Identify which cell holds the provided text, then report its [X, Y] central coordinate. 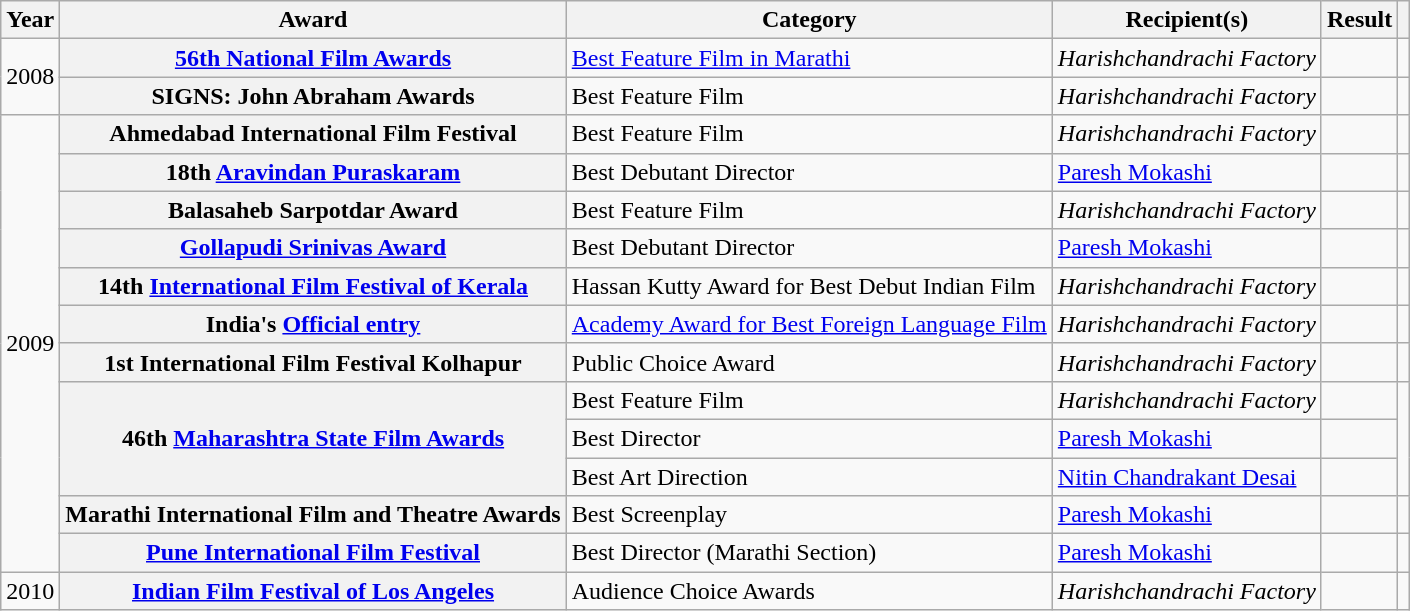
Year [30, 20]
Recipient(s) [1186, 20]
14th International Film Festival of Kerala [313, 286]
Best Director [809, 438]
2009 [30, 344]
Gollapudi Srinivas Award [313, 248]
Best Art Direction [809, 477]
India's Official entry [313, 324]
Result [1359, 20]
Nitin Chandrakant Desai [1186, 477]
Public Choice Award [809, 362]
Ahmedabad International Film Festival [313, 134]
SIGNS: John Abraham Awards [313, 96]
Balasaheb Sarpotdar Award [313, 210]
18th Aravindan Puraskaram [313, 172]
46th Maharashtra State Film Awards [313, 438]
Marathi International Film and Theatre Awards [313, 515]
Indian Film Festival of Los Angeles [313, 591]
Best Feature Film in Marathi [809, 58]
Best Director (Marathi Section) [809, 553]
2008 [30, 77]
Hassan Kutty Award for Best Debut Indian Film [809, 286]
Award [313, 20]
Academy Award for Best Foreign Language Film [809, 324]
2010 [30, 591]
Category [809, 20]
56th National Film Awards [313, 58]
1st International Film Festival Kolhapur [313, 362]
Pune International Film Festival [313, 553]
Audience Choice Awards [809, 591]
Best Screenplay [809, 515]
